For the text-containing cell, return its midpoint in (x, y) coordinate format. 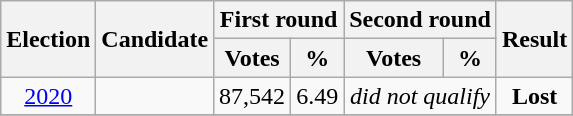
Candidate (155, 39)
2020 (48, 96)
did not qualify (420, 96)
Lost (534, 96)
87,542 (252, 96)
Result (534, 39)
6.49 (318, 96)
Second round (420, 20)
First round (279, 20)
Election (48, 39)
